Return (X, Y) of the center of cell containing provided text 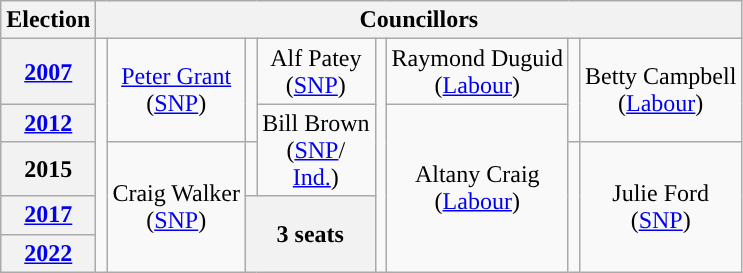
2007 (48, 72)
2015 (48, 169)
Alf Patey(SNP) (316, 72)
Betty Campbell(Labour) (661, 90)
Councillors (419, 20)
Altany Craig(Labour) (477, 188)
Raymond Duguid(Labour) (477, 72)
Julie Ford(SNP) (661, 207)
3 seats (310, 234)
2017 (48, 215)
Election (48, 20)
Bill Brown(SNP/Ind.) (316, 150)
Craig Walker(SNP) (176, 207)
Peter Grant(SNP) (176, 90)
2012 (48, 123)
2022 (48, 253)
